For the text-containing cell, return its midpoint in (x, y) coordinate format. 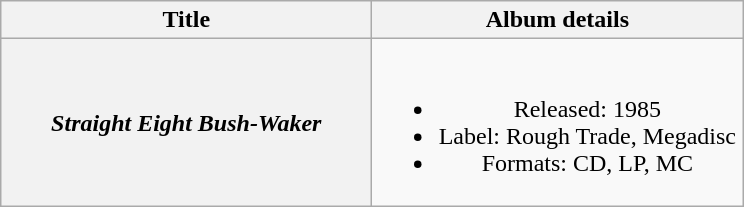
Title (186, 20)
Straight Eight Bush-Waker (186, 122)
Album details (558, 20)
Released: 1985Label: Rough Trade, MegadiscFormats: CD, LP, MC (558, 122)
